Output the [X, Y] coordinate of the center of the cell containing the given text.  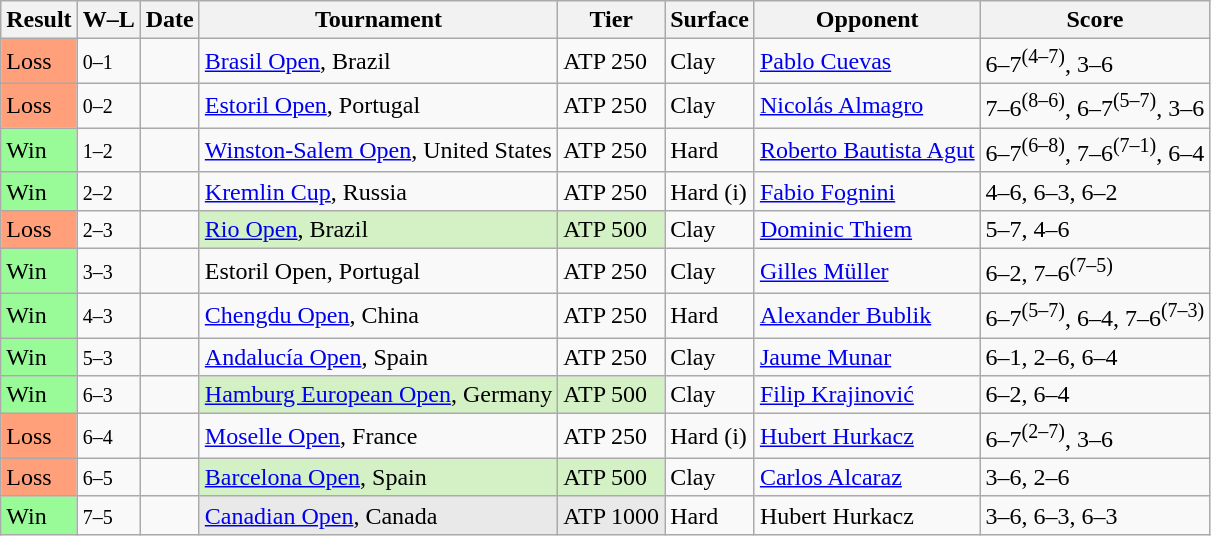
3–6, 6–3, 6–3 [1095, 515]
6–3 [108, 395]
4–6, 6–3, 6–2 [1095, 191]
0–2 [108, 106]
Opponent [867, 20]
3–3 [108, 272]
6–5 [108, 477]
Score [1095, 20]
Nicolás Almagro [867, 106]
Result [39, 20]
6–7(5–7), 6–4, 7–6(7–3) [1095, 316]
W–L [108, 20]
Tier [612, 20]
6–1, 2–6, 6–4 [1095, 357]
Gilles Müller [867, 272]
3–6, 2–6 [1095, 477]
2–2 [108, 191]
Barcelona Open, Spain [378, 477]
6–7(6–8), 7–6(7–1), 6–4 [1095, 150]
Fabio Fognini [867, 191]
Rio Open, Brazil [378, 230]
Pablo Cuevas [867, 62]
Surface [710, 20]
5–7, 4–6 [1095, 230]
Tournament [378, 20]
6–2, 7–6(7–5) [1095, 272]
2–3 [108, 230]
Hamburg European Open, Germany [378, 395]
Carlos Alcaraz [867, 477]
6–7(2–7), 3–6 [1095, 436]
Brasil Open, Brazil [378, 62]
6–2, 6–4 [1095, 395]
ATP 1000 [612, 515]
Alexander Bublik [867, 316]
Canadian Open, Canada [378, 515]
4–3 [108, 316]
Moselle Open, France [378, 436]
1–2 [108, 150]
Filip Krajinović [867, 395]
6–7(4–7), 3–6 [1095, 62]
7–6(8–6), 6–7(5–7), 3–6 [1095, 106]
5–3 [108, 357]
Dominic Thiem [867, 230]
Andalucía Open, Spain [378, 357]
Date [170, 20]
Chengdu Open, China [378, 316]
7–5 [108, 515]
6–4 [108, 436]
Jaume Munar [867, 357]
Kremlin Cup, Russia [378, 191]
Winston-Salem Open, United States [378, 150]
0–1 [108, 62]
Roberto Bautista Agut [867, 150]
